Find where the given text appears and provide that cell's center as [X, Y] coordinate. 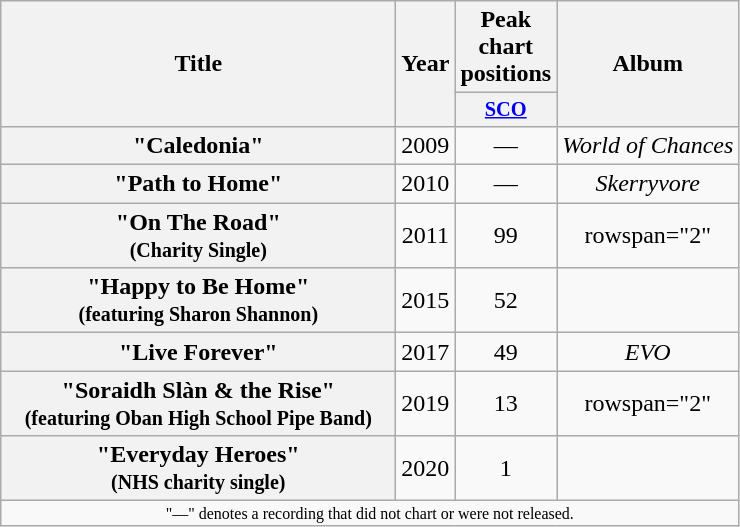
"Everyday Heroes"(NHS charity single) [198, 468]
52 [506, 300]
2009 [426, 145]
2020 [426, 468]
"Live Forever" [198, 352]
EVO [648, 352]
2011 [426, 236]
1 [506, 468]
"Soraidh Slàn & the Rise"(featuring Oban High School Pipe Band) [198, 404]
13 [506, 404]
"Path to Home" [198, 184]
Album [648, 64]
Peak chart positions [506, 47]
99 [506, 236]
49 [506, 352]
"—" denotes a recording that did not chart or were not released. [370, 513]
"Caledonia" [198, 145]
Title [198, 64]
SCO [506, 110]
World of Chances [648, 145]
2010 [426, 184]
2015 [426, 300]
2017 [426, 352]
"Happy to Be Home"(featuring Sharon Shannon) [198, 300]
Skerryvore [648, 184]
"On The Road"(Charity Single) [198, 236]
2019 [426, 404]
Year [426, 64]
